Extract the (X, Y) coordinate from the center of the cell holding the provided text.  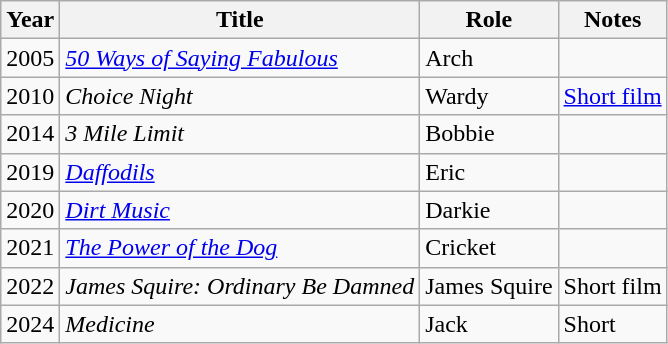
James Squire: Ordinary Be Damned (240, 286)
2022 (30, 286)
Jack (489, 324)
Medicine (240, 324)
Dirt Music (240, 210)
Wardy (489, 96)
Cricket (489, 248)
Short (612, 324)
2019 (30, 172)
50 Ways of Saying Fabulous (240, 58)
Daffodils (240, 172)
Year (30, 20)
James Squire (489, 286)
Notes (612, 20)
2014 (30, 134)
Role (489, 20)
Eric (489, 172)
2010 (30, 96)
2005 (30, 58)
Title (240, 20)
Arch (489, 58)
Darkie (489, 210)
The Power of the Dog (240, 248)
Bobbie (489, 134)
2021 (30, 248)
2020 (30, 210)
Choice Night (240, 96)
3 Mile Limit (240, 134)
2024 (30, 324)
